Locate the cell with the specified text and output its [x, y] center coordinate. 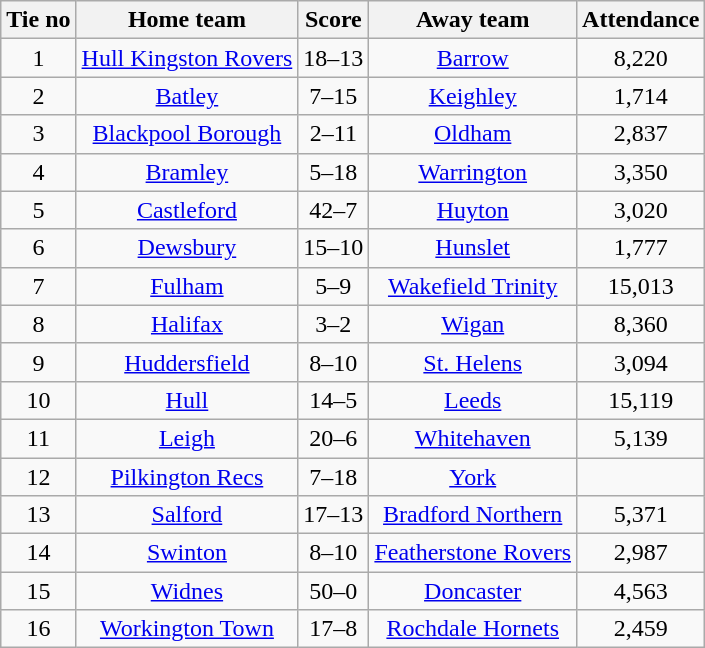
Huyton [473, 210]
2,837 [641, 134]
Away team [473, 20]
4,563 [641, 591]
Whitehaven [473, 438]
2–11 [334, 134]
Batley [187, 96]
Wakefield Trinity [473, 286]
York [473, 477]
5 [38, 210]
Score [334, 20]
Halifax [187, 324]
1,714 [641, 96]
8,220 [641, 58]
13 [38, 515]
5,139 [641, 438]
Barrow [473, 58]
42–7 [334, 210]
15,119 [641, 400]
50–0 [334, 591]
12 [38, 477]
3–2 [334, 324]
St. Helens [473, 362]
3,094 [641, 362]
5–9 [334, 286]
14–5 [334, 400]
14 [38, 553]
4 [38, 172]
1 [38, 58]
Pilkington Recs [187, 477]
Widnes [187, 591]
16 [38, 629]
9 [38, 362]
Dewsbury [187, 248]
Salford [187, 515]
11 [38, 438]
3,350 [641, 172]
Fulham [187, 286]
6 [38, 248]
Keighley [473, 96]
Blackpool Borough [187, 134]
5–18 [334, 172]
2,987 [641, 553]
Doncaster [473, 591]
Workington Town [187, 629]
Tie no [38, 20]
Hull Kingston Rovers [187, 58]
Home team [187, 20]
17–8 [334, 629]
Leeds [473, 400]
10 [38, 400]
Wigan [473, 324]
Castleford [187, 210]
Warrington [473, 172]
7–18 [334, 477]
7–15 [334, 96]
Leigh [187, 438]
Attendance [641, 20]
Bradford Northern [473, 515]
7 [38, 286]
Rochdale Hornets [473, 629]
15–10 [334, 248]
5,371 [641, 515]
1,777 [641, 248]
Oldham [473, 134]
Hull [187, 400]
17–13 [334, 515]
Featherstone Rovers [473, 553]
18–13 [334, 58]
Swinton [187, 553]
3 [38, 134]
15,013 [641, 286]
20–6 [334, 438]
8,360 [641, 324]
3,020 [641, 210]
Huddersfield [187, 362]
2,459 [641, 629]
2 [38, 96]
8 [38, 324]
Hunslet [473, 248]
15 [38, 591]
Bramley [187, 172]
